Search for the cell housing the specified text and yield its (x, y) center coordinate. 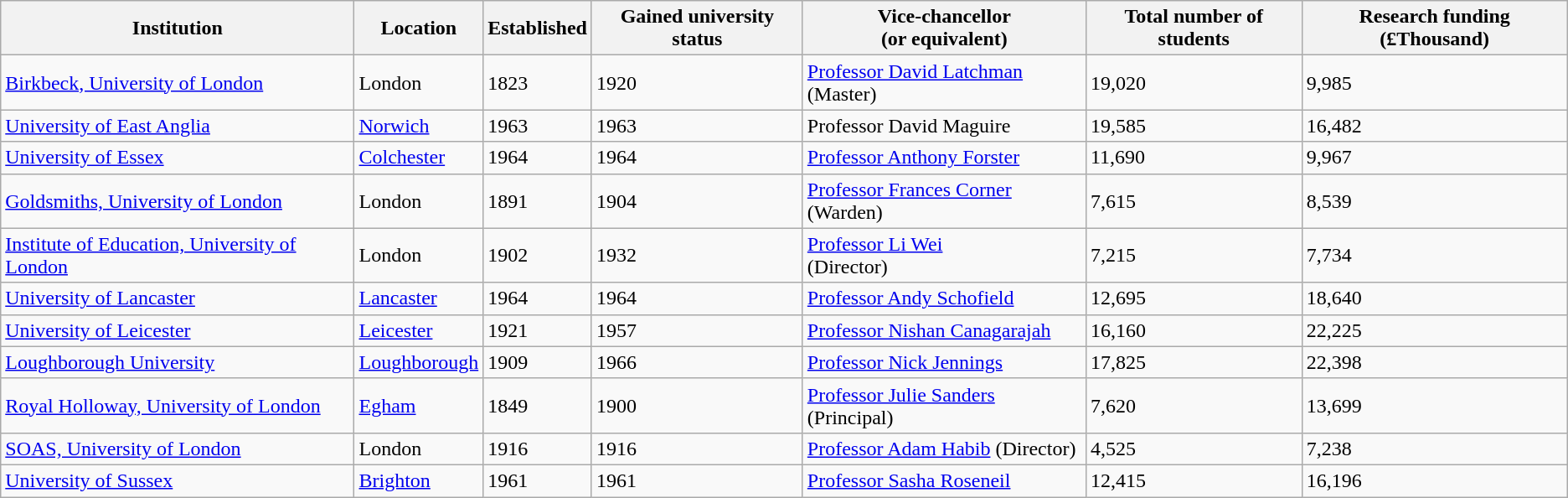
1909 (538, 362)
17,825 (1194, 362)
7,615 (1194, 201)
1966 (697, 362)
Institution (178, 29)
22,398 (1434, 362)
7,238 (1434, 449)
1932 (697, 255)
12,695 (1194, 298)
1891 (538, 201)
Research funding (£Thousand) (1434, 29)
1921 (538, 330)
Professor Anthony Forster (944, 158)
Gained university status (697, 29)
Professor Frances Corner (Warden) (944, 201)
Brighton (419, 480)
University of Sussex (178, 480)
University of Lancaster (178, 298)
1904 (697, 201)
Professor Andy Schofield (944, 298)
16,196 (1434, 480)
7,215 (1194, 255)
9,967 (1434, 158)
1920 (697, 82)
Professor David Maguire (944, 126)
Professor Julie Sanders (Principal) (944, 406)
11,690 (1194, 158)
Total number of students (1194, 29)
8,539 (1434, 201)
18,640 (1434, 298)
Leicester (419, 330)
Location (419, 29)
1849 (538, 406)
16,160 (1194, 330)
University of East Anglia (178, 126)
Professor Li Wei (Director) (944, 255)
Professor Nick Jennings (944, 362)
Egham (419, 406)
Vice-chancellor (or equivalent) (944, 29)
Lancaster (419, 298)
Norwich (419, 126)
Established (538, 29)
University of Essex (178, 158)
Birkbeck, University of London (178, 82)
4,525 (1194, 449)
Professor David Latchman (Master) (944, 82)
1823 (538, 82)
7,734 (1434, 255)
Goldsmiths, University of London (178, 201)
1957 (697, 330)
Professor Adam Habib (Director) (944, 449)
Professor Nishan Canagarajah (944, 330)
Royal Holloway, University of London (178, 406)
Loughborough University (178, 362)
1902 (538, 255)
Colchester (419, 158)
1900 (697, 406)
9,985 (1434, 82)
19,020 (1194, 82)
Institute of Education, University of London (178, 255)
SOAS, University of London (178, 449)
Professor Sasha Roseneil (944, 480)
13,699 (1434, 406)
22,225 (1434, 330)
Loughborough (419, 362)
19,585 (1194, 126)
12,415 (1194, 480)
7,620 (1194, 406)
16,482 (1434, 126)
University of Leicester (178, 330)
